For the text-containing cell, return its midpoint in [x, y] coordinate format. 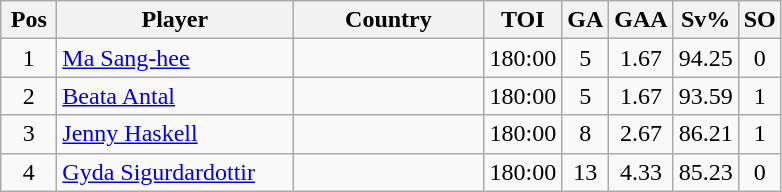
Sv% [706, 20]
94.25 [706, 58]
Jenny Haskell [175, 134]
Player [175, 20]
Gyda Sigurdardottir [175, 172]
93.59 [706, 96]
Ma Sang-hee [175, 58]
GAA [641, 20]
3 [29, 134]
TOI [523, 20]
2 [29, 96]
Pos [29, 20]
4.33 [641, 172]
GA [586, 20]
86.21 [706, 134]
Beata Antal [175, 96]
4 [29, 172]
8 [586, 134]
2.67 [641, 134]
SO [760, 20]
85.23 [706, 172]
Country [388, 20]
13 [586, 172]
